Determine the [X, Y] coordinate at the center of the cell enclosing the given text.  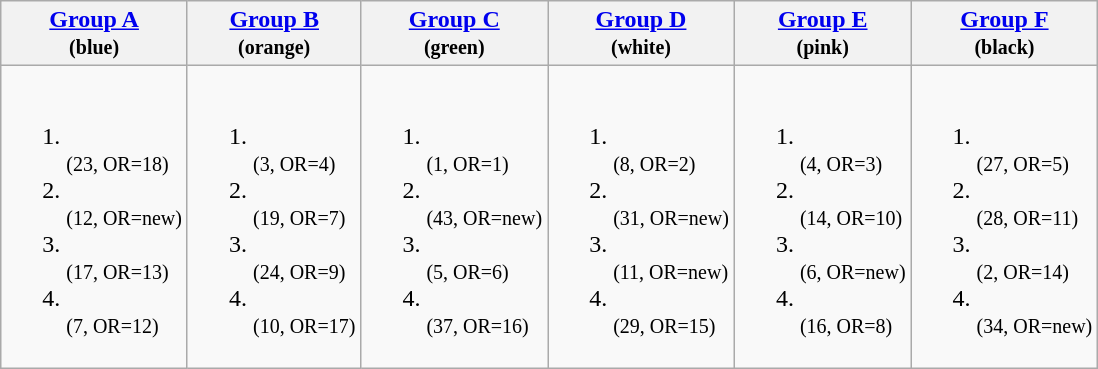
Group D(white) [642, 34]
(4, OR=3) (14, OR=10) (6, OR=new) (16, OR=8) [822, 217]
Group F(black) [1004, 34]
(8, OR=2) (31, OR=new) (11, OR=new) (29, OR=15) [642, 217]
Group E(pink) [822, 34]
(3, OR=4) (19, OR=7) (24, OR=9) (10, OR=17) [274, 217]
Group A(blue) [94, 34]
(23, OR=18) (12, OR=new) (17, OR=13) (7, OR=12) [94, 217]
(27, OR=5) (28, OR=11) (2, OR=14) (34, OR=new) [1004, 217]
Group C(green) [454, 34]
Group B(orange) [274, 34]
(1, OR=1) (43, OR=new) (5, OR=6) (37, OR=16) [454, 217]
